Capture the cell that displays the provided text and extract its (X, Y) central coordinate. 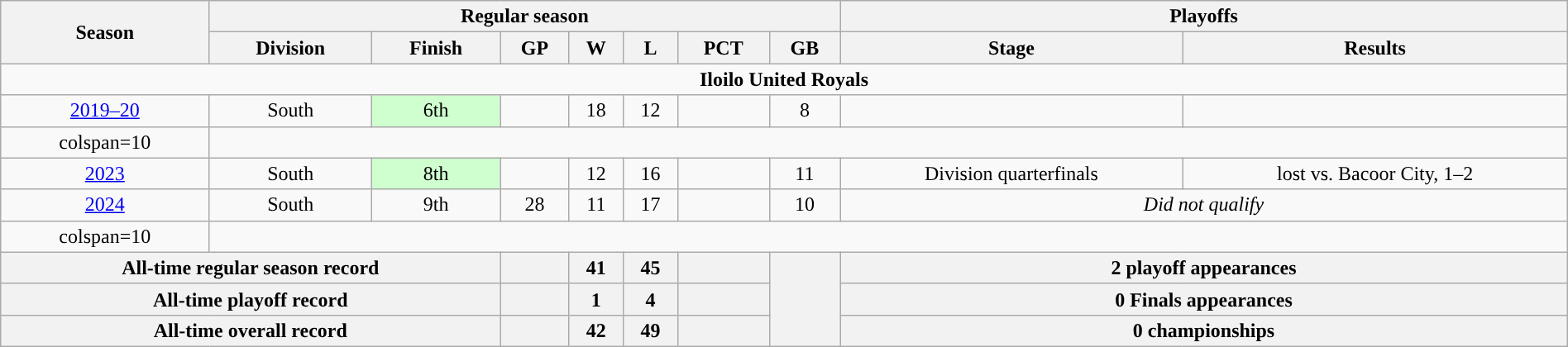
L (651, 48)
1 (596, 299)
Division quarterfinals (1011, 173)
2 playoff appearances (1204, 268)
PCT (723, 48)
Season (105, 32)
All-time overall record (251, 330)
All-time playoff record (251, 299)
9th (435, 205)
0 championships (1204, 330)
GP (534, 48)
Results (1374, 48)
18 (596, 111)
17 (651, 205)
41 (596, 268)
42 (596, 330)
45 (651, 268)
Finish (435, 48)
4 (651, 299)
2019–20 (105, 111)
16 (651, 173)
GB (805, 48)
Playoffs (1204, 17)
0 Finals appearances (1204, 299)
Iloilo United Royals (784, 79)
8 (805, 111)
W (596, 48)
10 (805, 205)
2024 (105, 205)
Did not qualify (1204, 205)
lost vs. Bacoor City, 1–2 (1374, 173)
Division (291, 48)
28 (534, 205)
49 (651, 330)
Regular season (524, 17)
2023 (105, 173)
6th (435, 111)
Stage (1011, 48)
8th (435, 173)
All-time regular season record (251, 268)
